Scan for the cell matching the given text and deliver its [X, Y] coordinate at center. 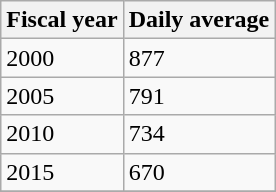
670 [199, 172]
2015 [62, 172]
2010 [62, 134]
791 [199, 96]
Daily average [199, 20]
2005 [62, 96]
2000 [62, 58]
734 [199, 134]
877 [199, 58]
Fiscal year [62, 20]
